Find where the given text appears and provide that cell's center as (x, y) coordinate. 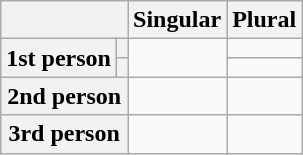
Plural (264, 20)
1st person (59, 58)
2nd person (64, 96)
Singular (178, 20)
3rd person (64, 134)
